Scan for the cell matching the given text and deliver its (X, Y) coordinate at center. 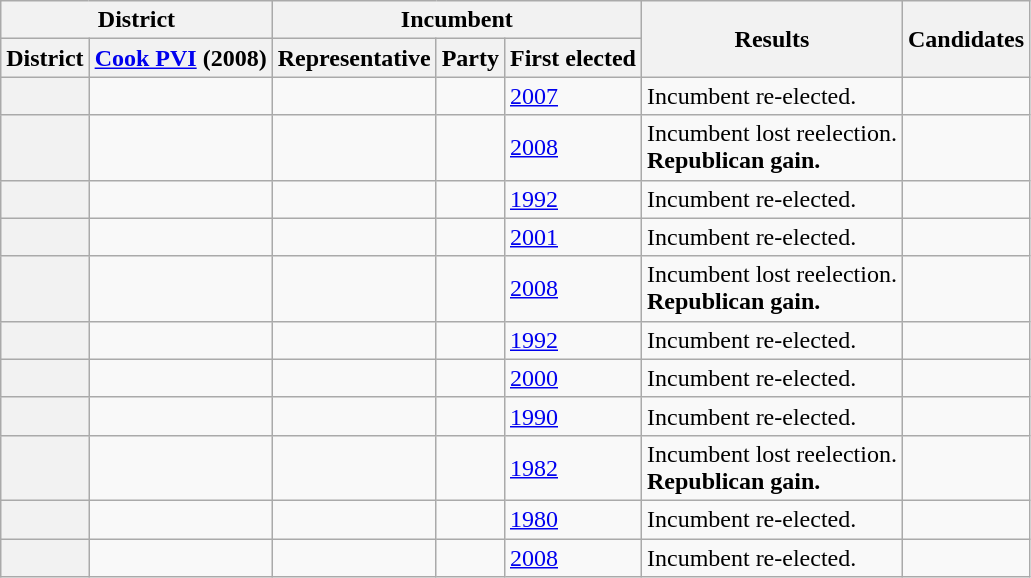
1980 (572, 519)
1982 (572, 468)
Incumbent (456, 20)
Results (772, 39)
1990 (572, 416)
Party (470, 58)
2007 (572, 96)
2001 (572, 237)
First elected (572, 58)
Representative (354, 58)
2000 (572, 378)
Candidates (966, 39)
Cook PVI (2008) (180, 58)
